Detect which cell encompasses the target text, then output its [x, y] center coordinate. 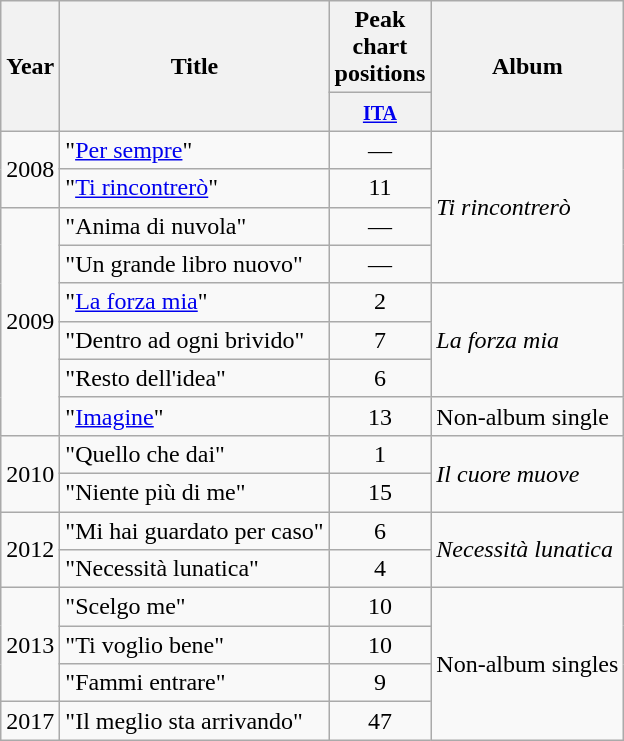
2013 [30, 645]
"Quello che dai" [194, 454]
"Per sempre" [194, 150]
Album [528, 66]
11 [380, 188]
"La forza mia" [194, 302]
La forza mia [528, 340]
"Niente più di me" [194, 492]
2012 [30, 550]
7 [380, 340]
Non-album singles [528, 664]
ITA [380, 112]
"Mi hai guardato per caso" [194, 531]
"Ti voglio bene" [194, 645]
15 [380, 492]
9 [380, 683]
Necessità lunatica [528, 550]
Peak chart positions [380, 47]
"Ti rincontrerò" [194, 188]
Year [30, 66]
2010 [30, 473]
"Necessità lunatica" [194, 569]
Il cuore muove [528, 473]
"Un grande libro nuovo" [194, 264]
"Il meglio sta arrivando" [194, 721]
Title [194, 66]
"Scelgo me" [194, 607]
2008 [30, 169]
4 [380, 569]
1 [380, 454]
13 [380, 416]
"Imagine" [194, 416]
2009 [30, 321]
47 [380, 721]
"Fammi entrare" [194, 683]
Non-album single [528, 416]
"Resto dell'idea" [194, 378]
"Dentro ad ogni brivido" [194, 340]
2 [380, 302]
Ti rincontrerò [528, 207]
"Anima di nuvola" [194, 226]
2017 [30, 721]
